Search for the cell housing the specified text and yield its (X, Y) center coordinate. 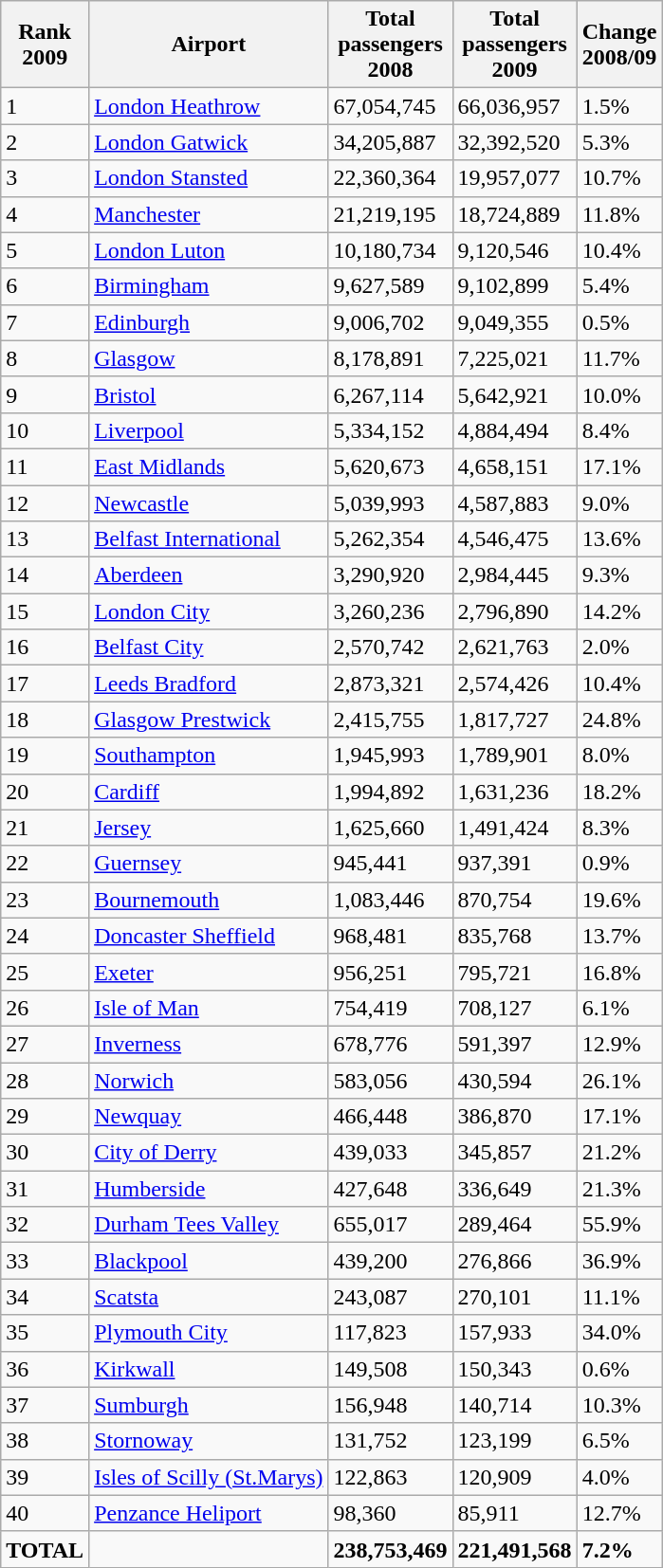
Isles of Scilly (St.Marys) (209, 1477)
1,083,446 (391, 900)
427,648 (391, 1189)
19.6% (619, 900)
9.3% (619, 575)
Glasgow Prestwick (209, 720)
3,290,920 (391, 575)
Edinburgh (209, 322)
19 (46, 756)
13 (46, 539)
30 (46, 1153)
15 (46, 611)
21.2% (619, 1153)
466,448 (391, 1117)
439,033 (391, 1153)
Belfast City (209, 647)
14 (46, 575)
156,948 (391, 1405)
870,754 (514, 900)
13.6% (619, 539)
Newquay (209, 1117)
956,251 (391, 972)
3 (46, 178)
2,873,321 (391, 684)
London Stansted (209, 178)
12.9% (619, 1044)
937,391 (514, 864)
7.2% (619, 1549)
Change2008/09 (619, 45)
37 (46, 1405)
4,587,883 (514, 503)
9,627,589 (391, 286)
6,267,114 (391, 394)
10.7% (619, 178)
Bristol (209, 394)
6 (46, 286)
5,642,921 (514, 394)
27 (46, 1044)
276,866 (514, 1261)
336,649 (514, 1189)
1,817,727 (514, 720)
Sumburgh (209, 1405)
Isle of Man (209, 1008)
120,909 (514, 1477)
33 (46, 1261)
5,039,993 (391, 503)
Glasgow (209, 358)
22 (46, 864)
123,199 (514, 1441)
1,491,424 (514, 828)
32 (46, 1225)
10,180,734 (391, 250)
Doncaster Sheffield (209, 936)
Airport (209, 45)
Liverpool (209, 430)
2,621,763 (514, 647)
London City (209, 611)
708,127 (514, 1008)
1,789,901 (514, 756)
25 (46, 972)
Birmingham (209, 286)
9,102,899 (514, 286)
2,984,445 (514, 575)
24 (46, 936)
14.2% (619, 611)
Aberdeen (209, 575)
17 (46, 684)
66,036,957 (514, 106)
678,776 (391, 1044)
21,219,195 (391, 214)
23 (46, 900)
18.2% (619, 792)
10.3% (619, 1405)
London Heathrow (209, 106)
Kirkwall (209, 1369)
12 (46, 503)
21 (46, 828)
38 (46, 1441)
2,415,755 (391, 720)
18,724,889 (514, 214)
Guernsey (209, 864)
9 (46, 394)
26 (46, 1008)
5 (46, 250)
5,334,152 (391, 430)
9,006,702 (391, 322)
4.0% (619, 1477)
19,957,077 (514, 178)
Leeds Bradford (209, 684)
243,087 (391, 1297)
8.4% (619, 430)
1,945,993 (391, 756)
11.1% (619, 1297)
55.9% (619, 1225)
34,205,887 (391, 142)
6.5% (619, 1441)
945,441 (391, 864)
583,056 (391, 1080)
13.7% (619, 936)
5.3% (619, 142)
40 (46, 1513)
32,392,520 (514, 142)
Totalpassengers2008 (391, 45)
0.9% (619, 864)
289,464 (514, 1225)
35 (46, 1333)
Inverness (209, 1044)
18 (46, 720)
Plymouth City (209, 1333)
28 (46, 1080)
2,574,426 (514, 684)
Jersey (209, 828)
131,752 (391, 1441)
0.5% (619, 322)
11 (46, 466)
4,658,151 (514, 466)
835,768 (514, 936)
439,200 (391, 1261)
Scatsta (209, 1297)
9.0% (619, 503)
22,360,364 (391, 178)
7 (46, 322)
Bournemouth (209, 900)
Southampton (209, 756)
34.0% (619, 1333)
67,054,745 (391, 106)
345,857 (514, 1153)
9,049,355 (514, 322)
Blackpool (209, 1261)
34 (46, 1297)
10.0% (619, 394)
26.1% (619, 1080)
1.5% (619, 106)
City of Derry (209, 1153)
4,884,494 (514, 430)
16.8% (619, 972)
Penzance Heliport (209, 1513)
24.8% (619, 720)
1,994,892 (391, 792)
117,823 (391, 1333)
8,178,891 (391, 358)
754,419 (391, 1008)
221,491,568 (514, 1549)
2,570,742 (391, 647)
5,262,354 (391, 539)
591,397 (514, 1044)
795,721 (514, 972)
London Gatwick (209, 142)
2,796,890 (514, 611)
0.6% (619, 1369)
16 (46, 647)
10 (46, 430)
Exeter (209, 972)
36 (46, 1369)
238,753,469 (391, 1549)
Totalpassengers2009 (514, 45)
Durham Tees Valley (209, 1225)
5.4% (619, 286)
386,870 (514, 1117)
4 (46, 214)
3,260,236 (391, 611)
Cardiff (209, 792)
9,120,546 (514, 250)
655,017 (391, 1225)
149,508 (391, 1369)
11.7% (619, 358)
157,933 (514, 1333)
4,546,475 (514, 539)
31 (46, 1189)
1,625,660 (391, 828)
1 (46, 106)
36.9% (619, 1261)
London Luton (209, 250)
140,714 (514, 1405)
21.3% (619, 1189)
11.8% (619, 214)
7,225,021 (514, 358)
85,911 (514, 1513)
Stornoway (209, 1441)
29 (46, 1117)
Rank2009 (46, 45)
122,863 (391, 1477)
6.1% (619, 1008)
Belfast International (209, 539)
Norwich (209, 1080)
1,631,236 (514, 792)
12.7% (619, 1513)
8.0% (619, 756)
430,594 (514, 1080)
8 (46, 358)
270,101 (514, 1297)
5,620,673 (391, 466)
2.0% (619, 647)
East Midlands (209, 466)
98,360 (391, 1513)
968,481 (391, 936)
8.3% (619, 828)
39 (46, 1477)
TOTAL (46, 1549)
Humberside (209, 1189)
2 (46, 142)
20 (46, 792)
Manchester (209, 214)
150,343 (514, 1369)
Newcastle (209, 503)
